Return (x, y) of the center of cell containing provided text 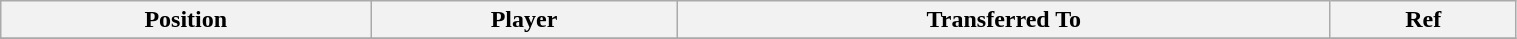
Transferred To (1004, 20)
Position (186, 20)
Player (524, 20)
Ref (1423, 20)
